Output the [X, Y] coordinate of the center of the cell containing the given text.  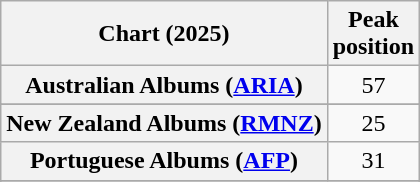
Chart (2025) [164, 34]
31 [373, 161]
Portuguese Albums (AFP) [164, 161]
57 [373, 85]
New Zealand Albums (RMNZ) [164, 123]
Australian Albums (ARIA) [164, 85]
Peakposition [373, 34]
25 [373, 123]
